Capture the cell that displays the provided text and extract its [x, y] central coordinate. 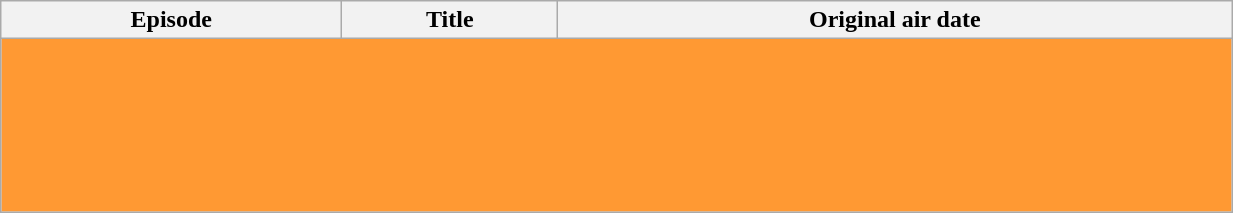
Title [450, 20]
Episode [172, 20]
Original air date [895, 20]
